For the text-containing cell, return its midpoint in [X, Y] coordinate format. 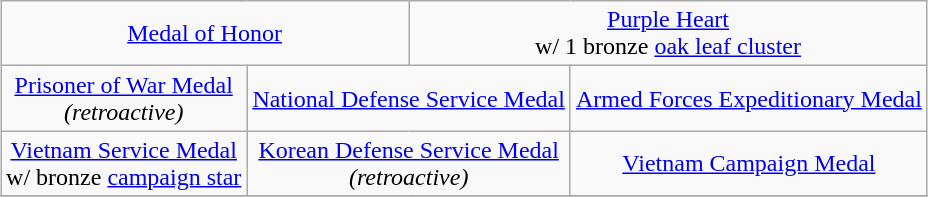
Armed Forces Expeditionary Medal [748, 98]
National Defense Service Medal [409, 98]
Vietnam Campaign Medal [748, 164]
Medal of Honor [205, 34]
Korean Defense Service Medal(retroactive) [409, 164]
Prisoner of War Medal(retroactive) [124, 98]
Purple Heartw/ 1 bronze oak leaf cluster [668, 34]
Vietnam Service Medalw/ bronze campaign star [124, 164]
